Provide the [X, Y] coordinate of the cell's center where the given text is located.  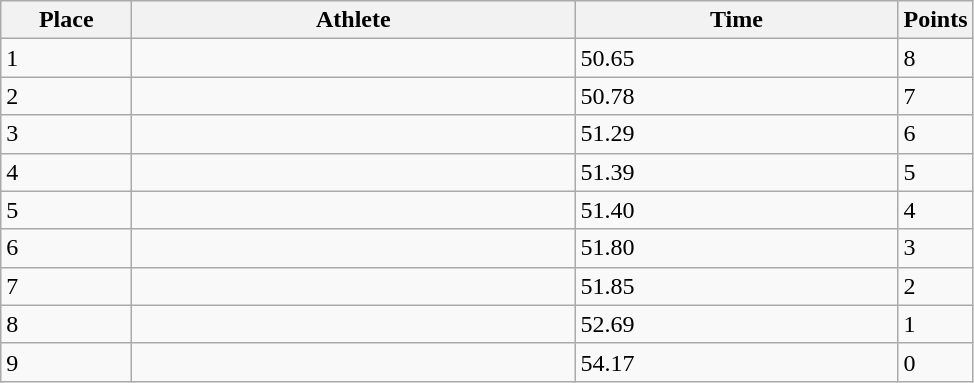
51.80 [736, 248]
51.29 [736, 134]
Time [736, 20]
0 [936, 362]
52.69 [736, 324]
51.85 [736, 286]
51.40 [736, 210]
50.65 [736, 58]
51.39 [736, 172]
54.17 [736, 362]
Points [936, 20]
Athlete [354, 20]
50.78 [736, 96]
9 [66, 362]
Place [66, 20]
